Output the [X, Y] coordinate of the center of the cell containing the given text.  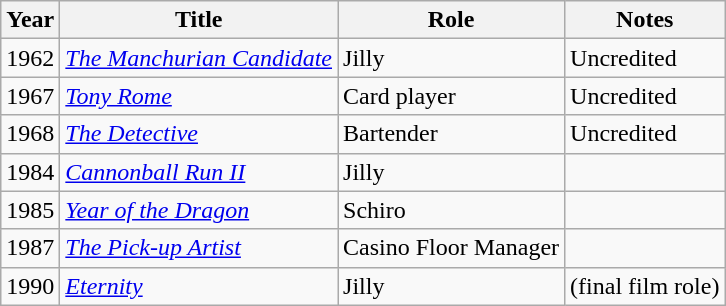
Role [452, 20]
Year [30, 20]
1968 [30, 134]
1967 [30, 96]
Notes [645, 20]
The Detective [199, 134]
Cannonball Run II [199, 172]
1984 [30, 172]
1962 [30, 58]
Eternity [199, 286]
Casino Floor Manager [452, 248]
Tony Rome [199, 96]
The Pick-up Artist [199, 248]
Year of the Dragon [199, 210]
Schiro [452, 210]
The Manchurian Candidate [199, 58]
1985 [30, 210]
Title [199, 20]
Card player [452, 96]
Bartender [452, 134]
1987 [30, 248]
1990 [30, 286]
(final film role) [645, 286]
